Return [X, Y] of the center of cell containing provided text 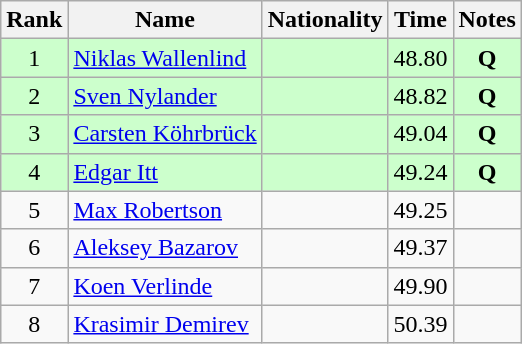
1 [34, 58]
Krasimir Demirev [165, 324]
49.37 [420, 248]
Notes [487, 20]
50.39 [420, 324]
49.04 [420, 134]
6 [34, 248]
4 [34, 172]
8 [34, 324]
Niklas Wallenlind [165, 58]
48.80 [420, 58]
Name [165, 20]
Max Robertson [165, 210]
49.25 [420, 210]
Time [420, 20]
49.24 [420, 172]
Aleksey Bazarov [165, 248]
Rank [34, 20]
7 [34, 286]
Koen Verlinde [165, 286]
Carsten Köhrbrück [165, 134]
Nationality [325, 20]
Edgar Itt [165, 172]
2 [34, 96]
3 [34, 134]
5 [34, 210]
49.90 [420, 286]
Sven Nylander [165, 96]
48.82 [420, 96]
